Return [x, y] of the center of cell containing provided text 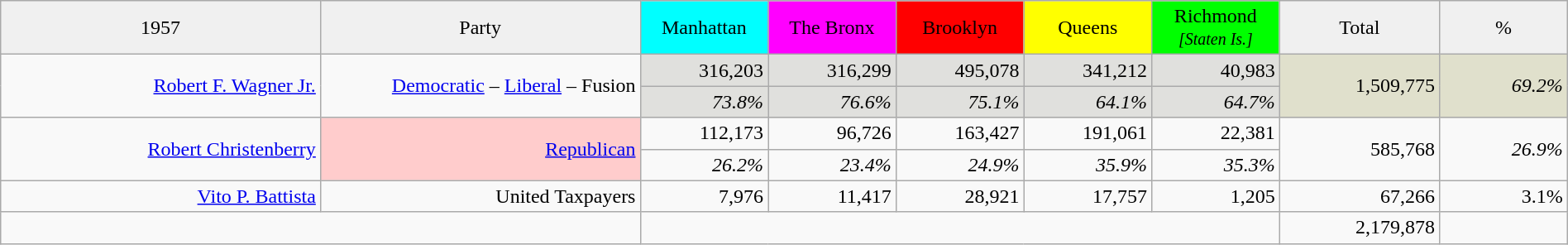
26.2% [705, 165]
1957 [160, 28]
76.6% [832, 102]
191,061 [1088, 133]
26.9% [1503, 149]
96,726 [832, 133]
23.4% [832, 165]
28,921 [959, 196]
22,381 [1216, 133]
Robert F. Wagner Jr. [160, 86]
112,173 [705, 133]
24.9% [959, 165]
17,757 [1088, 196]
Democratic – Liberal – Fusion [480, 86]
7,976 [705, 196]
Vito P. Battista [160, 196]
1,205 [1216, 196]
40,983 [1216, 70]
Queens [1088, 28]
Party [480, 28]
2,179,878 [1360, 228]
3.1% [1503, 196]
Richmond [Staten Is.] [1216, 28]
585,768 [1360, 149]
Total [1360, 28]
35.3% [1216, 165]
73.8% [705, 102]
163,427 [959, 133]
The Bronx [832, 28]
Robert Christenberry [160, 149]
495,078 [959, 70]
1,509,775 [1360, 86]
35.9% [1088, 165]
316,299 [832, 70]
11,417 [832, 196]
341,212 [1088, 70]
316,203 [705, 70]
64.1% [1088, 102]
% [1503, 28]
Manhattan [705, 28]
67,266 [1360, 196]
United Taxpayers [480, 196]
Brooklyn [959, 28]
64.7% [1216, 102]
Republican [480, 149]
69.2% [1503, 86]
75.1% [959, 102]
